Search for the cell housing the specified text and yield its (X, Y) center coordinate. 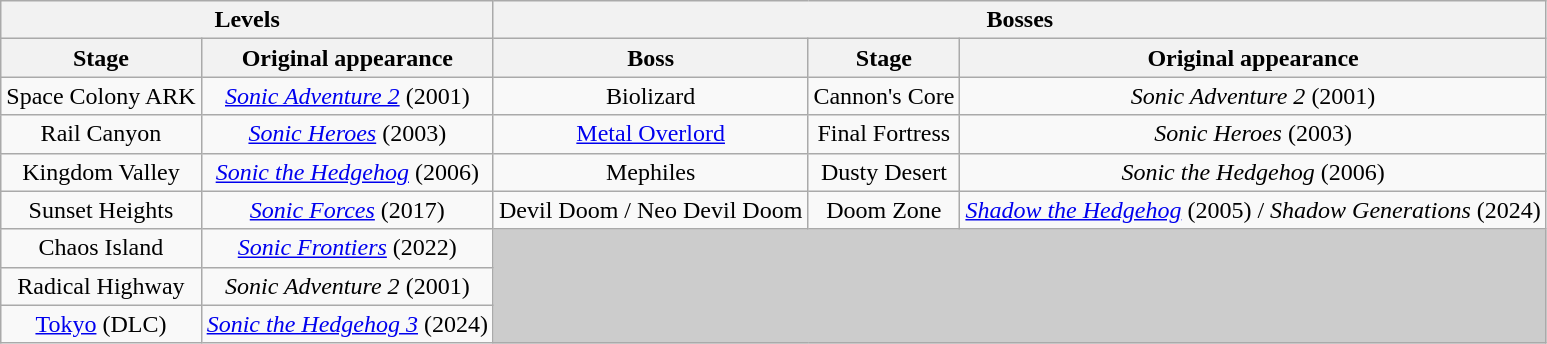
Levels (248, 20)
Sonic Frontiers (2022) (347, 248)
Dusty Desert (884, 172)
Mephiles (650, 172)
Devil Doom / Neo Devil Doom (650, 210)
Sonic the Hedgehog 3 (2024) (347, 324)
Cannon's Core (884, 96)
Final Fortress (884, 134)
Bosses (1020, 20)
Space Colony ARK (101, 96)
Doom Zone (884, 210)
Kingdom Valley (101, 172)
Chaos Island (101, 248)
Tokyo (DLC) (101, 324)
Sunset Heights (101, 210)
Shadow the Hedgehog (2005) / Shadow Generations (2024) (1253, 210)
Biolizard (650, 96)
Sonic Forces (2017) (347, 210)
Metal Overlord (650, 134)
Rail Canyon (101, 134)
Boss (650, 58)
Radical Highway (101, 286)
